For the text-containing cell, return its midpoint in (X, Y) coordinate format. 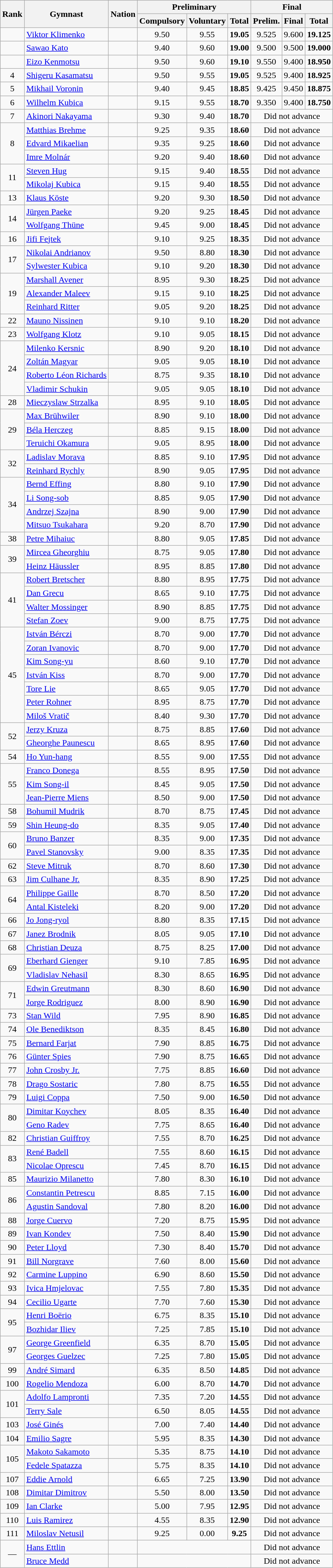
Nicolae Oprescu (67, 1166)
Voluntary (207, 21)
9.450 (293, 89)
16.50 (239, 1097)
Jürgen Paeke (67, 212)
Roberto Léon Richards (67, 375)
14.85 (239, 1370)
Compulsory (162, 21)
14.30 (239, 1438)
Edvard Mikaelian (67, 143)
18.950 (319, 62)
95 (12, 1322)
Viktor Klimenko (67, 34)
Akinori Nakayama (67, 116)
9.425 (266, 89)
Jorge Rodriguez (67, 1002)
Mieczyslaw Strzalka (67, 402)
59 (12, 825)
Imre Molnár (67, 157)
68 (12, 947)
Terry Sale (67, 1411)
97 (12, 1350)
Mitsuo Tsukahara (67, 525)
22 (12, 320)
9.350 (266, 102)
Mircea Gheorghiu (67, 552)
Ole Benediktson (67, 1029)
19.00 (239, 48)
Peter Lloyd (67, 1247)
13.90 (239, 1479)
104 (12, 1438)
Bill Norgrave (67, 1261)
69 (12, 968)
Henri Boërio (67, 1316)
Dimitar Dimitrov (67, 1493)
Geno Radev (67, 1125)
17.85 (239, 539)
Mauno Nissinen (67, 320)
4.55 (162, 1520)
Maurizio Milanetto (67, 1179)
93 (12, 1288)
15.95 (239, 1220)
9.550 (266, 62)
16.60 (239, 1070)
Pavel Stanovsky (67, 852)
11 (12, 178)
18.35 (239, 239)
15.60 (239, 1261)
Adolfo Lampronti (67, 1397)
83 (12, 1159)
Eizo Kenmotsu (67, 62)
Carmine Luppino (67, 1275)
5.35 (162, 1452)
Bruno Banzer (67, 839)
9.600 (293, 34)
86 (12, 1200)
7.40 (207, 1424)
Heinz Häussler (67, 566)
5 (12, 89)
15.30 (239, 1302)
18.750 (319, 102)
Makoto Sakamoto (67, 1452)
Miloslav Netusil (67, 1534)
Ladislav Morava (67, 457)
6 (12, 102)
Edwin Greutmann (67, 988)
Ho Yun-hang (67, 757)
41 (12, 600)
Luigi Coppa (67, 1097)
René Badell (67, 1152)
28 (12, 402)
5.95 (162, 1438)
José Ginés (67, 1424)
85 (12, 1179)
7.45 (162, 1166)
Ian Clarke (67, 1506)
Wilhelm Kubica (67, 102)
110 (12, 1520)
Vladimir Schukin (67, 389)
19.000 (319, 48)
18.15 (239, 334)
90 (12, 1247)
74 (12, 1029)
17.15 (239, 920)
Emilio Sagre (67, 1438)
István Bérczi (67, 634)
14.70 (239, 1384)
Robert Bretscher (67, 579)
80 (12, 1118)
17 (12, 259)
107 (12, 1479)
16 (12, 239)
Milenko Kersnic (67, 348)
Jim Culhane Jr. (67, 879)
Teruichi Okamura (67, 443)
38 (12, 539)
Mikhail Voronin (67, 89)
15.70 (239, 1247)
32 (12, 464)
Ivan Kondev (67, 1234)
39 (12, 559)
Constantin Petrescu (67, 1193)
Petre Mihaiuc (67, 539)
88 (12, 1220)
17.00 (239, 947)
17.30 (239, 866)
67 (12, 934)
Günter Spies (67, 1057)
Bernard Farjat (67, 1043)
82 (12, 1138)
Rank (12, 14)
17.25 (239, 879)
0.00 (207, 1534)
Prelim. (266, 21)
23 (12, 334)
Sawao Kato (67, 48)
Steven Hug (67, 171)
76 (12, 1057)
Peter Rohner (67, 702)
Bernd Effing (67, 484)
71 (12, 995)
Stefan Zoev (67, 621)
58 (12, 811)
Walter Mossinger (67, 607)
5.00 (162, 1506)
16.25 (239, 1138)
Miloš Vratič (67, 716)
Klaus Köste (67, 198)
8 (12, 143)
Reinhard Ritter (67, 307)
Jean-Pierre Miens (67, 797)
Cecilio Ugarte (67, 1302)
6.90 (162, 1275)
55 (12, 784)
92 (12, 1275)
7.70 (162, 1302)
John Crosby Jr. (67, 1070)
Dan Grecu (67, 593)
16.85 (239, 1015)
Christian Deuza (67, 947)
Preliminary (194, 7)
Zoltán Magyar (67, 361)
19.10 (239, 62)
Max Brühwiler (67, 416)
29 (12, 430)
99 (12, 1370)
17.40 (239, 825)
Wolfgang Thüne (67, 225)
17.10 (239, 934)
Kim Song-yu (67, 661)
63 (12, 879)
12.90 (239, 1520)
6.65 (162, 1479)
Dimitar Koychev (67, 1111)
18.20 (239, 320)
16.55 (239, 1084)
Marshall Avener (67, 280)
Fedele Spatazza (67, 1465)
Kim Song-il (67, 784)
Franco Donega (67, 770)
19.125 (319, 34)
Alexander Maleev (67, 293)
Jifi Fejtek (67, 239)
7.15 (207, 1193)
12.95 (239, 1506)
73 (12, 1015)
Luis Ramirez (67, 1520)
Stan Wild (67, 1015)
101 (12, 1404)
45 (12, 675)
15.35 (239, 1288)
64 (12, 900)
7.35 (162, 1397)
Steve Mitruk (67, 866)
14 (12, 218)
54 (12, 757)
4 (12, 75)
Li Song-sob (67, 498)
75 (12, 1043)
66 (12, 920)
16.10 (239, 1179)
Eddie Arnold (67, 1479)
Janez Brodnik (67, 934)
Zoran Ivanovic (67, 648)
17.45 (239, 811)
108 (12, 1493)
77 (12, 1070)
15.90 (239, 1234)
Agustin Sandoval (67, 1206)
Gymnast (67, 14)
Vladislav Nehasil (67, 975)
Bohumil Mudrik (67, 811)
52 (12, 736)
16.65 (239, 1057)
Matthias Brehme (67, 130)
91 (12, 1261)
Nikolai Andrianov (67, 252)
13 (12, 198)
18.50 (239, 198)
Jo Jong-ryol (67, 920)
Bozhidar Iliev (67, 1329)
5.50 (162, 1493)
Jorge Cuervo (67, 1220)
6.00 (162, 1384)
15.50 (239, 1275)
Rogelio Mendoza (67, 1384)
18.875 (319, 89)
5.75 (162, 1465)
16.75 (239, 1043)
109 (12, 1506)
18.05 (239, 402)
André Simard (67, 1370)
Eberhard Gienger (67, 961)
George Greenfield (67, 1343)
13.50 (239, 1493)
62 (12, 866)
18.85 (239, 89)
Shin Heung-do (67, 825)
103 (12, 1424)
Shigeru Kasamatsu (67, 75)
Wolfgang Klotz (67, 334)
111 (12, 1534)
16.80 (239, 1029)
Mikolaj Kubica (67, 184)
24 (12, 368)
100 (12, 1384)
Drago Sostaric (67, 1084)
Tore Lie (67, 689)
Ivica Hmjelovac (67, 1288)
Béla Herczeg (67, 430)
Hans Ettlin (67, 1547)
18.925 (319, 75)
— (12, 1554)
Nation (123, 14)
79 (12, 1097)
6.50 (162, 1411)
14.40 (239, 1424)
István Kiss (67, 675)
Antal Kisteleki (67, 907)
89 (12, 1234)
7.00 (162, 1424)
Andrzej Szajna (67, 511)
7 (12, 116)
Christian Guiffroy (67, 1138)
Georges Guelzec (67, 1356)
8.25 (207, 947)
Reinhard Rychly (67, 471)
6.75 (162, 1316)
17.55 (239, 757)
94 (12, 1302)
Jerzy Kruza (67, 729)
Bruce Medd (67, 1561)
34 (12, 505)
Gheorghe Paunescu (67, 743)
7.30 (162, 1247)
105 (12, 1458)
78 (12, 1084)
19 (12, 293)
Philippe Gaille (67, 893)
60 (12, 845)
Sylwester Kubica (67, 266)
